Determine the [x, y] coordinate at the center of the cell enclosing the given text.  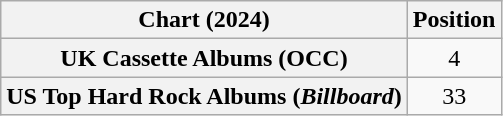
33 [454, 96]
Chart (2024) [204, 20]
Position [454, 20]
4 [454, 58]
UK Cassette Albums (OCC) [204, 58]
US Top Hard Rock Albums (Billboard) [204, 96]
